Locate the cell with the specified text and output its [x, y] center coordinate. 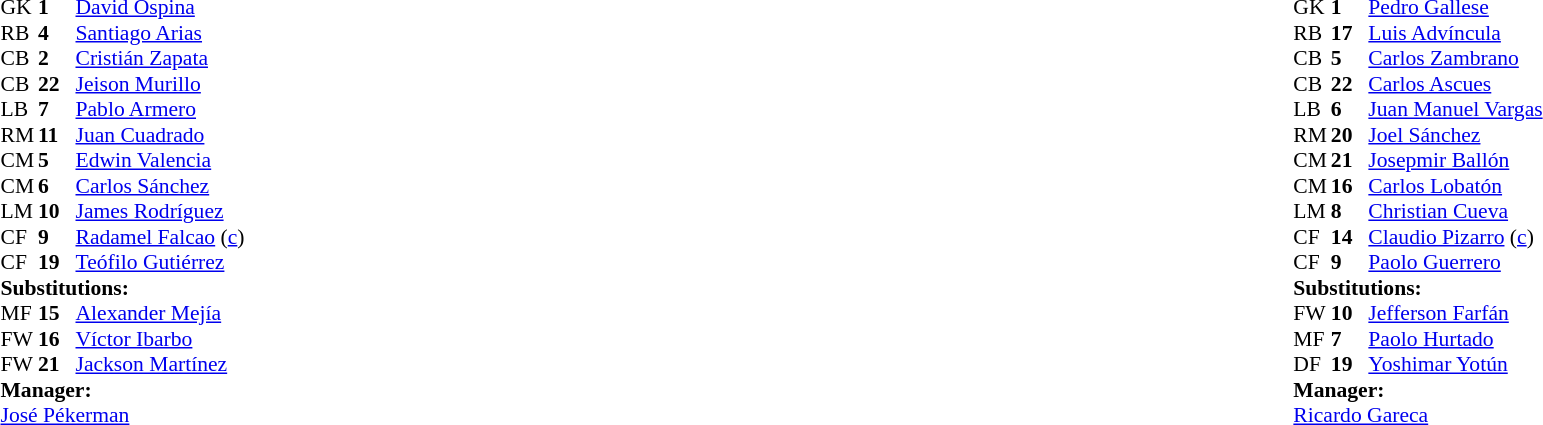
11 [57, 135]
Santiago Arias [160, 33]
Pablo Armero [160, 109]
Claudio Pizarro (c) [1455, 237]
Yoshimar Yotún [1455, 365]
Teófilo Gutiérrez [160, 263]
Paolo Guerrero [1455, 263]
Christian Cueva [1455, 211]
Carlos Zambrano [1455, 59]
Carlos Sánchez [160, 186]
Víctor Ibarbo [160, 339]
20 [1350, 135]
Edwin Valencia [160, 161]
Jefferson Farfán [1455, 313]
4 [57, 33]
Carlos Lobatón [1455, 186]
14 [1350, 237]
Alexander Mejía [160, 313]
Radamel Falcao (c) [160, 237]
Jackson Martínez [160, 365]
James Rodríguez [160, 211]
15 [57, 313]
DF [1312, 365]
Juan Cuadrado [160, 135]
Paolo Hurtado [1455, 339]
17 [1350, 33]
2 [57, 59]
Jeison Murillo [160, 84]
Joel Sánchez [1455, 135]
8 [1350, 211]
Juan Manuel Vargas [1455, 109]
Carlos Ascues [1455, 84]
Cristián Zapata [160, 59]
Josepmir Ballón [1455, 161]
Luis Advíncula [1455, 33]
